Return [x, y] of the center of cell containing provided text 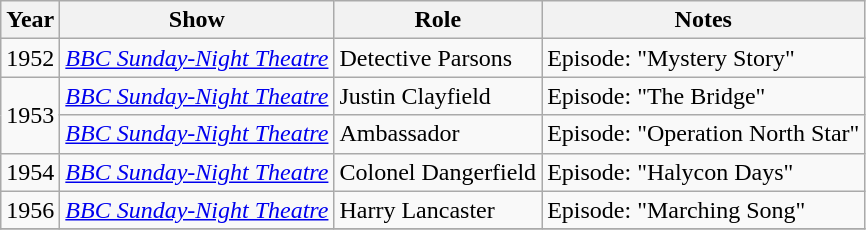
Harry Lancaster [438, 210]
Justin Clayfield [438, 96]
1953 [30, 115]
Colonel Dangerfield [438, 172]
1952 [30, 58]
Episode: "Halycon Days" [704, 172]
Role [438, 20]
Year [30, 20]
Episode: "Mystery Story" [704, 58]
1954 [30, 172]
Episode: "Marching Song" [704, 210]
Episode: "The Bridge" [704, 96]
Episode: "Operation North Star" [704, 134]
Detective Parsons [438, 58]
Notes [704, 20]
Ambassador [438, 134]
1956 [30, 210]
Show [197, 20]
